Scan for the cell matching the given text and deliver its [X, Y] coordinate at center. 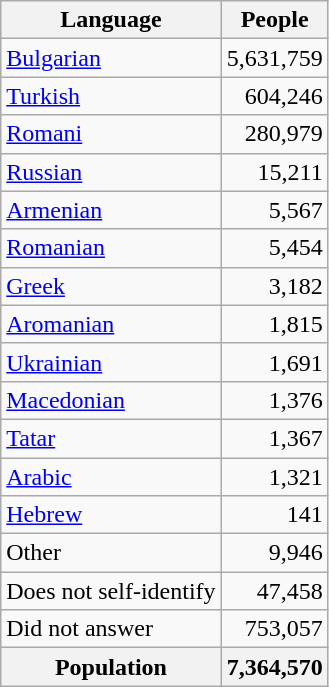
604,246 [274, 96]
1,815 [274, 324]
141 [274, 515]
5,454 [274, 248]
Macedonian [111, 400]
People [274, 20]
1,376 [274, 400]
1,321 [274, 477]
Romanian [111, 248]
Other [111, 553]
Tatar [111, 438]
Did not answer [111, 629]
5,631,759 [274, 58]
Arabic [111, 477]
Population [111, 667]
1,691 [274, 362]
9,946 [274, 553]
753,057 [274, 629]
1,367 [274, 438]
Bulgarian [111, 58]
47,458 [274, 591]
Greek [111, 286]
Russian [111, 172]
280,979 [274, 134]
Aromanian [111, 324]
Turkish [111, 96]
Romani [111, 134]
Hebrew [111, 515]
Ukrainian [111, 362]
7,364,570 [274, 667]
5,567 [274, 210]
3,182 [274, 286]
15,211 [274, 172]
Armenian [111, 210]
Does not self-identify [111, 591]
Language [111, 20]
